Identify which cell holds the provided text, then report its [X, Y] central coordinate. 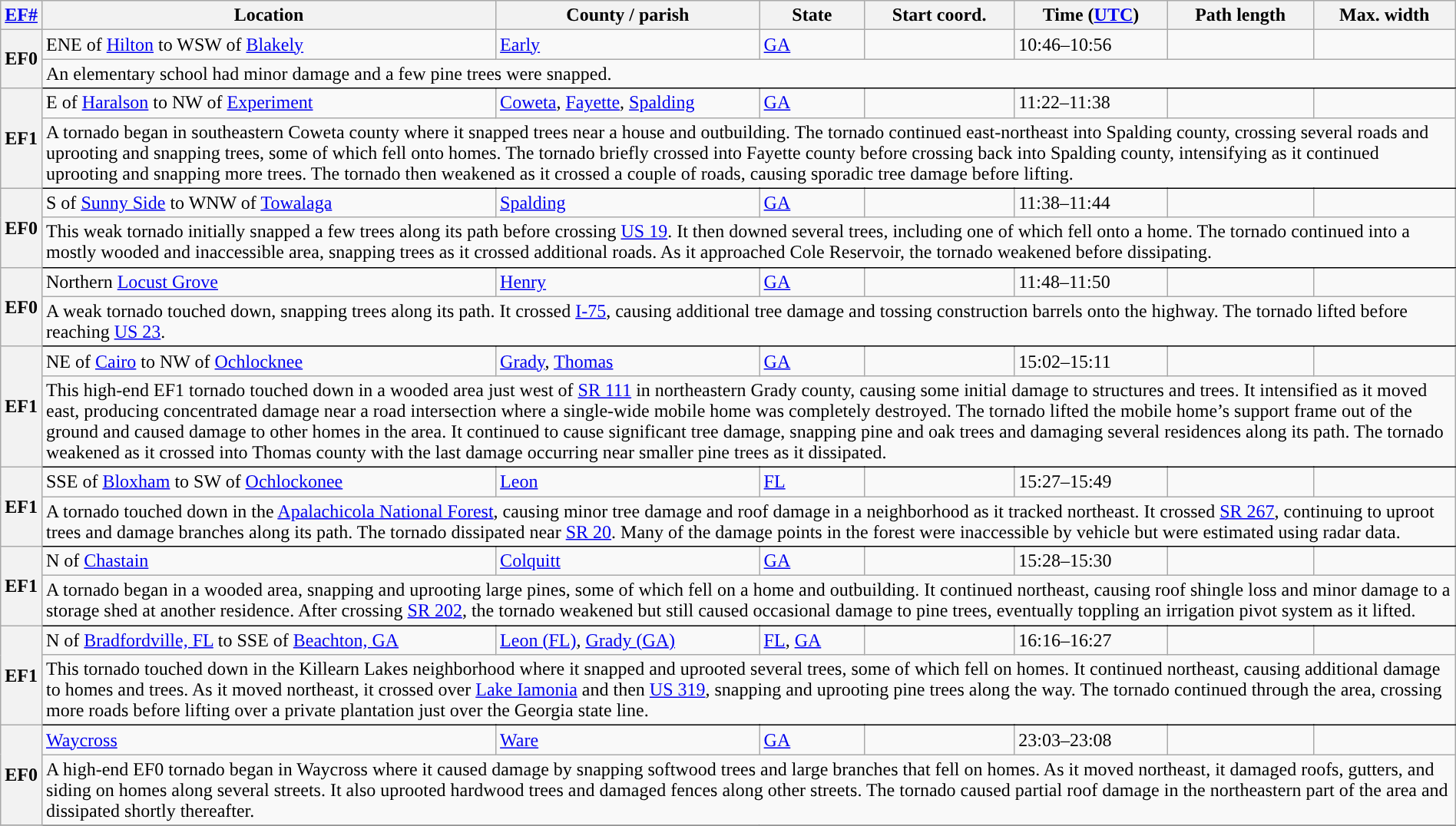
Northern Locust Grove [269, 282]
Leon [628, 481]
SSE of Bloxham to SW of Ochlockonee [269, 481]
N of Chastain [269, 561]
ENE of Hilton to WSW of Blakely [269, 45]
NE of Cairo to NW of Ochlocknee [269, 361]
Max. width [1384, 15]
15:27–15:49 [1091, 481]
County / parish [628, 15]
15:02–15:11 [1091, 361]
FL [812, 481]
11:48–11:50 [1091, 282]
State [812, 15]
Henry [628, 282]
Start coord. [940, 15]
Spalding [628, 203]
An elementary school had minor damage and a few pine trees were snapped. [748, 74]
Waycross [269, 740]
Leon (FL), Grady (GA) [628, 640]
16:16–16:27 [1091, 640]
11:22–11:38 [1091, 103]
FL, GA [812, 640]
N of Bradfordville, FL to SSE of Beachton, GA [269, 640]
Grady, Thomas [628, 361]
Time (UTC) [1091, 15]
Location [269, 15]
Path length [1240, 15]
S of Sunny Side to WNW of Towalaga [269, 203]
10:46–10:56 [1091, 45]
23:03–23:08 [1091, 740]
Early [628, 45]
Ware [628, 740]
EF# [22, 15]
Colquitt [628, 561]
Coweta, Fayette, Spalding [628, 103]
11:38–11:44 [1091, 203]
15:28–15:30 [1091, 561]
E of Haralson to NW of Experiment [269, 103]
